Return (x, y) of the center of cell containing provided text 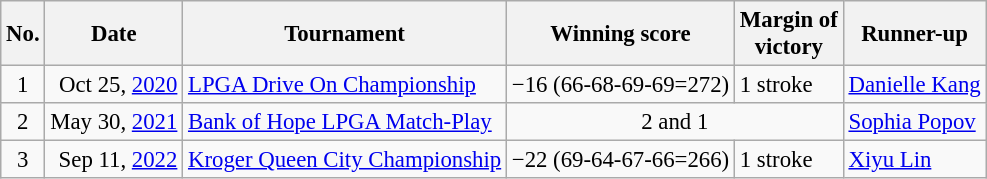
1 (23, 85)
Kroger Queen City Championship (345, 160)
−22 (69-64-67-66=266) (620, 160)
Sophia Popov (914, 122)
Margin ofvictory (788, 34)
−16 (66-68-69-69=272) (620, 85)
2 and 1 (674, 122)
Bank of Hope LPGA Match-Play (345, 122)
May 30, 2021 (114, 122)
LPGA Drive On Championship (345, 85)
Danielle Kang (914, 85)
Oct 25, 2020 (114, 85)
Date (114, 34)
Winning score (620, 34)
2 (23, 122)
Runner-up (914, 34)
Xiyu Lin (914, 160)
Tournament (345, 34)
Sep 11, 2022 (114, 160)
3 (23, 160)
No. (23, 34)
